Capture the cell that displays the provided text and extract its [x, y] central coordinate. 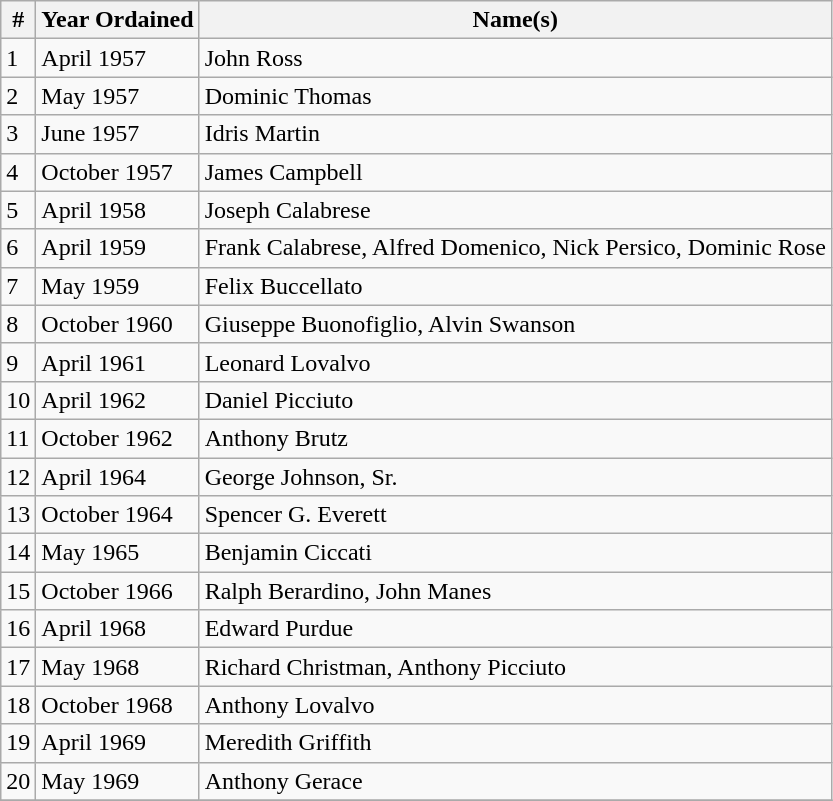
7 [18, 286]
Idris Martin [515, 134]
Richard Christman, Anthony Picciuto [515, 667]
October 1962 [118, 438]
4 [18, 172]
Dominic Thomas [515, 96]
May 1959 [118, 286]
Frank Calabrese, Alfred Domenico, Nick Persico, Dominic Rose [515, 248]
Ralph Berardino, John Manes [515, 591]
April 1958 [118, 210]
# [18, 20]
Edward Purdue [515, 629]
May 1957 [118, 96]
October 1957 [118, 172]
14 [18, 553]
April 1969 [118, 743]
October 1960 [118, 324]
May 1965 [118, 553]
May 1969 [118, 781]
20 [18, 781]
April 1959 [118, 248]
13 [18, 515]
Anthony Lovalvo [515, 705]
8 [18, 324]
April 1962 [118, 400]
Daniel Picciuto [515, 400]
May 1968 [118, 667]
11 [18, 438]
Name(s) [515, 20]
April 1964 [118, 477]
Leonard Lovalvo [515, 362]
George Johnson, Sr. [515, 477]
Spencer G. Everett [515, 515]
5 [18, 210]
17 [18, 667]
1 [18, 58]
Year Ordained [118, 20]
Meredith Griffith [515, 743]
April 1957 [118, 58]
June 1957 [118, 134]
April 1961 [118, 362]
10 [18, 400]
9 [18, 362]
James Campbell [515, 172]
October 1964 [118, 515]
Benjamin Ciccati [515, 553]
3 [18, 134]
18 [18, 705]
Giuseppe Buonofiglio, Alvin Swanson [515, 324]
Joseph Calabrese [515, 210]
Anthony Gerace [515, 781]
2 [18, 96]
16 [18, 629]
15 [18, 591]
April 1968 [118, 629]
19 [18, 743]
12 [18, 477]
October 1968 [118, 705]
Felix Buccellato [515, 286]
John Ross [515, 58]
October 1966 [118, 591]
6 [18, 248]
Anthony Brutz [515, 438]
